Extract the (X, Y) coordinate from the center of the cell holding the provided text.  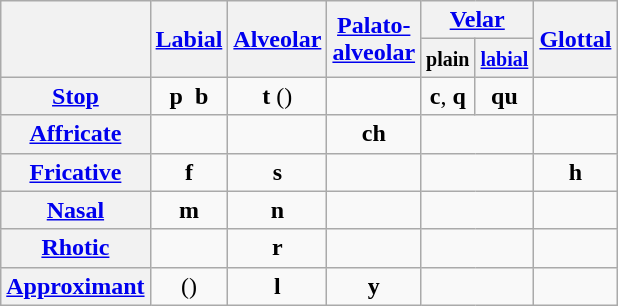
t () (278, 96)
m (189, 210)
Affricate (76, 134)
plain (448, 58)
p b (189, 96)
Stop (76, 96)
() (189, 286)
Approximant (76, 286)
Palato-alveolar (374, 39)
Nasal (76, 210)
Glottal (576, 39)
c, q (448, 96)
y (374, 286)
r (278, 248)
s (278, 172)
Velar (478, 20)
Fricative (76, 172)
l (278, 286)
Labial (189, 39)
f (189, 172)
labial (504, 58)
h (576, 172)
Alveolar (278, 39)
qu (504, 96)
Rhotic (76, 248)
ch (374, 134)
n (278, 210)
